Return the [X, Y] coordinate for the center point of the cell that contains the specified text.  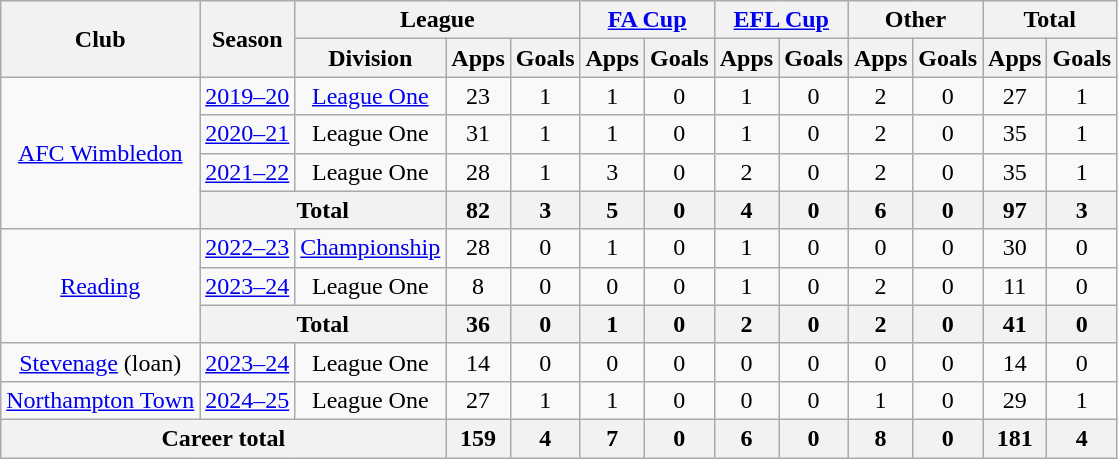
36 [478, 324]
97 [1015, 210]
2024–25 [248, 400]
Career total [224, 438]
2020–21 [248, 134]
31 [478, 134]
23 [478, 96]
2019–20 [248, 96]
7 [612, 438]
Championship [370, 248]
Northampton Town [100, 400]
EFL Cup [781, 20]
82 [478, 210]
41 [1015, 324]
Season [248, 39]
2022–23 [248, 248]
2021–22 [248, 172]
Club [100, 39]
159 [478, 438]
Other [915, 20]
5 [612, 210]
11 [1015, 286]
Reading [100, 286]
League [438, 20]
Division [370, 58]
Stevenage (loan) [100, 362]
29 [1015, 400]
30 [1015, 248]
AFC Wimbledon [100, 153]
FA Cup [647, 20]
181 [1015, 438]
